Return the (X, Y) coordinate for the center point of the cell that contains the specified text.  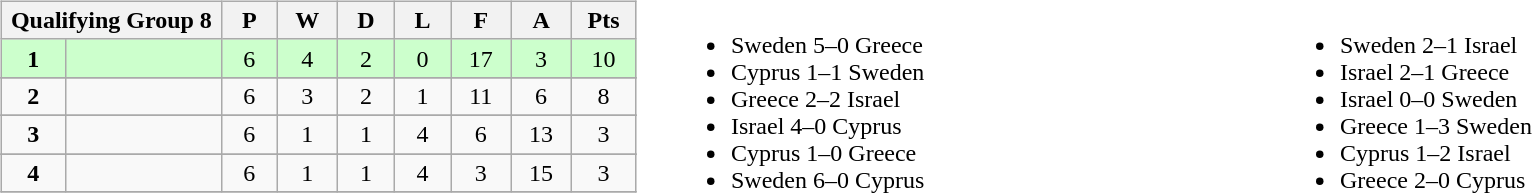
11 (481, 96)
W (307, 20)
Pts (603, 20)
8 (603, 96)
17 (481, 58)
15 (541, 173)
P (250, 20)
D (366, 20)
0 (422, 58)
13 (541, 134)
A (541, 20)
10 (603, 58)
L (422, 20)
F (481, 20)
Qualifying Group 8 (111, 20)
